From the cell containing the given text, extract its center point as [X, Y] coordinate. 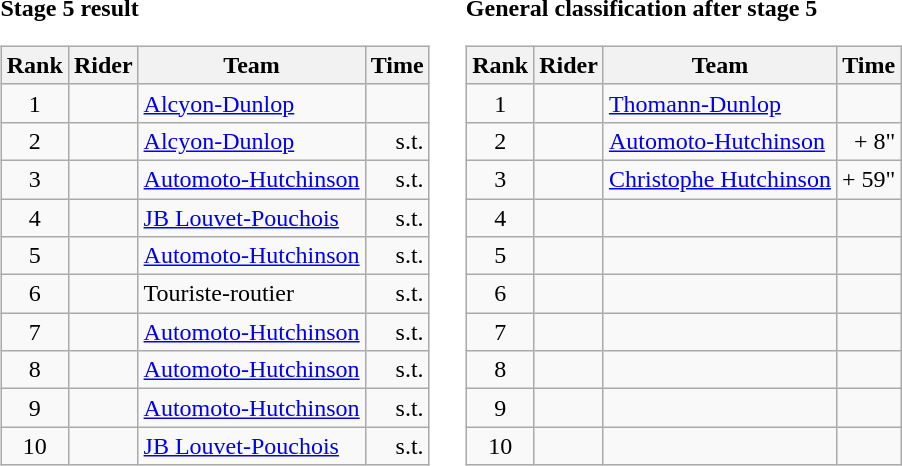
Touriste-routier [252, 294]
+ 8" [868, 141]
Thomann-Dunlop [720, 103]
Christophe Hutchinson [720, 179]
+ 59" [868, 179]
